Extract the (x, y) coordinate from the center of the cell holding the provided text.  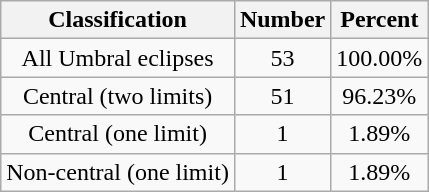
Non-central (one limit) (118, 172)
Classification (118, 20)
Central (one limit) (118, 134)
All Umbral eclipses (118, 58)
Percent (380, 20)
53 (282, 58)
96.23% (380, 96)
100.00% (380, 58)
51 (282, 96)
Number (282, 20)
Central (two limits) (118, 96)
